Extract the [X, Y] coordinate from the center of the cell holding the provided text.  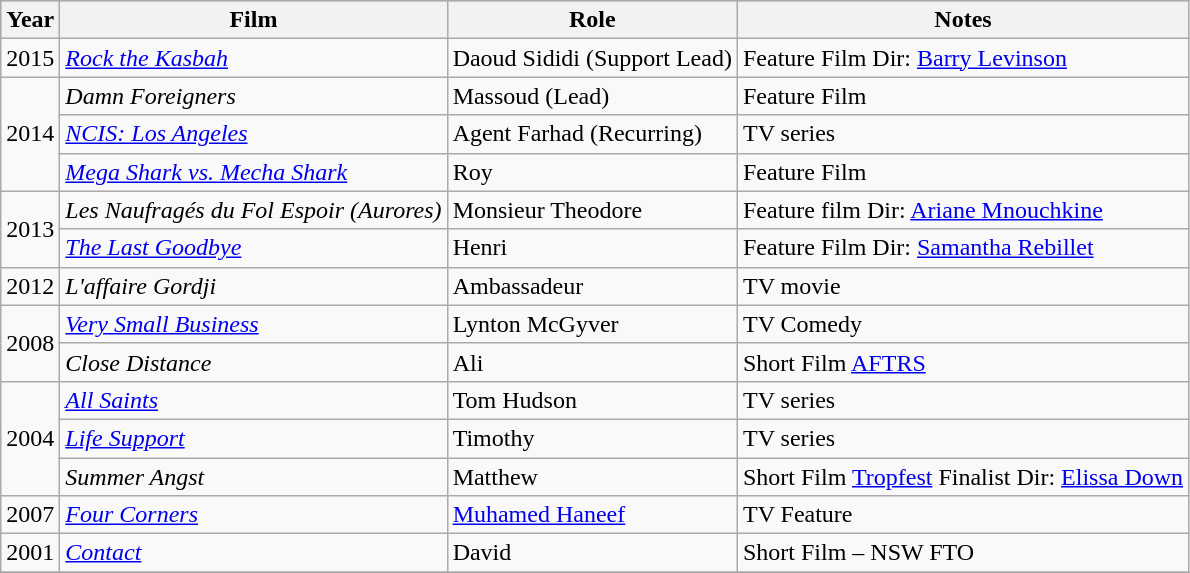
2007 [30, 515]
Film [254, 20]
Daoud Sididi (Support Lead) [592, 58]
Ali [592, 362]
Matthew [592, 477]
2008 [30, 343]
David [592, 553]
Timothy [592, 438]
Notes [962, 20]
All Saints [254, 400]
Life Support [254, 438]
Contact [254, 553]
2012 [30, 286]
The Last Goodbye [254, 248]
2014 [30, 134]
Monsieur Theodore [592, 210]
Feature Film Dir: Barry Levinson [962, 58]
NCIS: Los Angeles [254, 134]
2001 [30, 553]
2004 [30, 438]
Damn Foreigners [254, 96]
Feature film Dir: Ariane Mnouchkine [962, 210]
Short Film – NSW FTO [962, 553]
2015 [30, 58]
Lynton McGyver [592, 324]
Massoud (Lead) [592, 96]
TV movie [962, 286]
Mega Shark vs. Mecha Shark [254, 172]
Four Corners [254, 515]
Tom Hudson [592, 400]
Rock the Kasbah [254, 58]
Very Small Business [254, 324]
Les Naufragés du Fol Espoir (Aurores) [254, 210]
Agent Farhad (Recurring) [592, 134]
Close Distance [254, 362]
Muhamed Haneef [592, 515]
2013 [30, 229]
Feature Film Dir: Samantha Rebillet [962, 248]
Year [30, 20]
Roy [592, 172]
TV Feature [962, 515]
Ambassadeur [592, 286]
Henri [592, 248]
Summer Angst [254, 477]
L'affaire Gordji [254, 286]
Role [592, 20]
Short Film AFTRS [962, 362]
Short Film Tropfest Finalist Dir: Elissa Down [962, 477]
TV Comedy [962, 324]
